Return (x, y) of the center of cell containing provided text 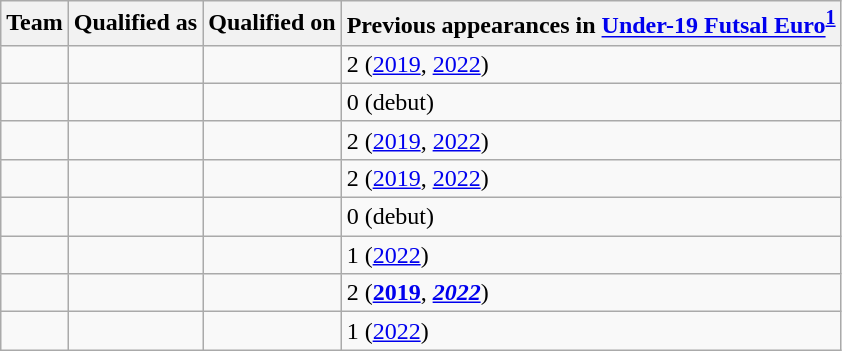
Team (35, 24)
Qualified on (272, 24)
Qualified as (135, 24)
Previous appearances in Under-19 Futsal Euro1 (591, 24)
